Extract the (X, Y) coordinate from the center of the cell holding the provided text.  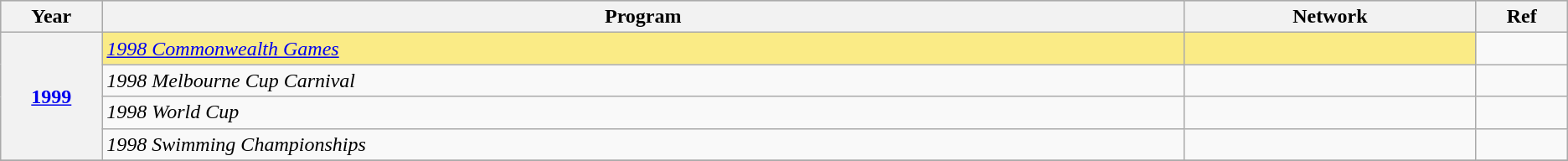
1998 World Cup (643, 112)
Program (643, 17)
1998 Melbourne Cup Carnival (643, 80)
1999 (52, 96)
Year (52, 17)
Network (1330, 17)
Ref (1521, 17)
1998 Swimming Championships (643, 144)
1998 Commonwealth Games (643, 49)
